Extract the (X, Y) coordinate from the center of the cell holding the provided text.  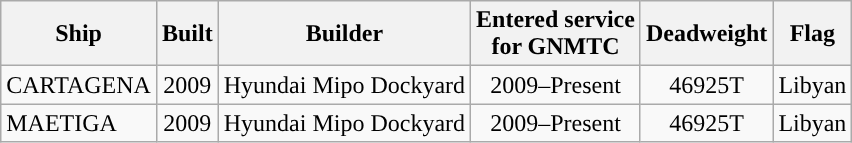
Ship (79, 34)
CARTAGENA (79, 85)
Deadweight (706, 34)
Entered service for GNMTC (556, 34)
Flag (812, 34)
MAETIGA (79, 123)
Builder (344, 34)
Built (187, 34)
